Output the (X, Y) coordinate of the center of the cell containing the given text.  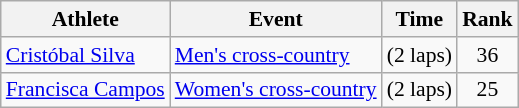
Cristóbal Silva (86, 55)
Time (420, 19)
Men's cross-country (276, 55)
25 (488, 90)
Athlete (86, 19)
Rank (488, 19)
Francisca Campos (86, 90)
36 (488, 55)
Women's cross-country (276, 90)
Event (276, 19)
